Return the (x, y) coordinate for the center point of the cell that contains the specified text.  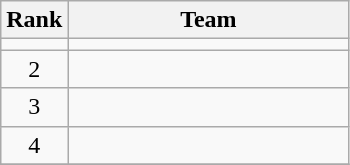
4 (34, 145)
Rank (34, 20)
2 (34, 69)
Team (208, 20)
3 (34, 107)
